Search for the cell housing the specified text and yield its (X, Y) center coordinate. 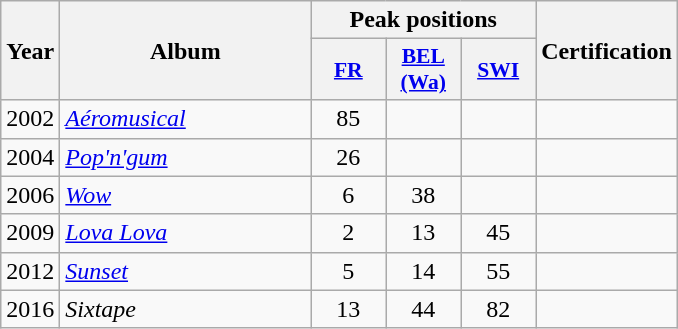
2012 (30, 271)
Lova Lova (186, 233)
2009 (30, 233)
6 (348, 195)
55 (498, 271)
SWI (498, 70)
FR (348, 70)
2006 (30, 195)
Sixtape (186, 309)
2004 (30, 157)
82 (498, 309)
Year (30, 50)
Aéromusical (186, 119)
Sunset (186, 271)
Certification (607, 50)
85 (348, 119)
Album (186, 50)
26 (348, 157)
45 (498, 233)
Pop'n'gum (186, 157)
14 (424, 271)
Wow (186, 195)
5 (348, 271)
44 (424, 309)
38 (424, 195)
2016 (30, 309)
Peak positions (424, 20)
2 (348, 233)
2002 (30, 119)
BEL (Wa) (424, 70)
